Extract the [X, Y] coordinate from the center of the cell holding the provided text.  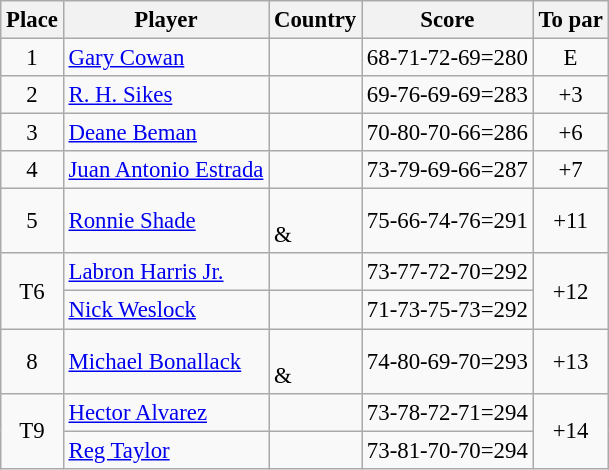
E [570, 58]
Ronnie Shade [166, 222]
Score [448, 20]
Reg Taylor [166, 450]
Nick Weslock [166, 310]
T6 [32, 292]
T9 [32, 430]
Place [32, 20]
Labron Harris Jr. [166, 273]
+11 [570, 222]
+13 [570, 362]
73-81-70-70=294 [448, 450]
2 [32, 95]
73-77-72-70=292 [448, 273]
R. H. Sikes [166, 95]
+14 [570, 430]
Gary Cowan [166, 58]
73-78-72-71=294 [448, 412]
Michael Bonallack [166, 362]
Player [166, 20]
Deane Beman [166, 133]
73-79-69-66=287 [448, 170]
+6 [570, 133]
3 [32, 133]
68-71-72-69=280 [448, 58]
69-76-69-69=283 [448, 95]
74-80-69-70=293 [448, 362]
1 [32, 58]
4 [32, 170]
8 [32, 362]
Juan Antonio Estrada [166, 170]
71-73-75-73=292 [448, 310]
70-80-70-66=286 [448, 133]
75-66-74-76=291 [448, 222]
+12 [570, 292]
To par [570, 20]
5 [32, 222]
+3 [570, 95]
+7 [570, 170]
Hector Alvarez [166, 412]
Country [316, 20]
